Determine the [X, Y] coordinate at the center of the cell enclosing the given text.  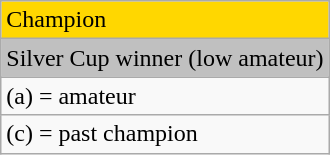
Champion [165, 20]
(a) = amateur [165, 96]
Silver Cup winner (low amateur) [165, 58]
(c) = past champion [165, 134]
